Return [X, Y] of the center of cell containing provided text 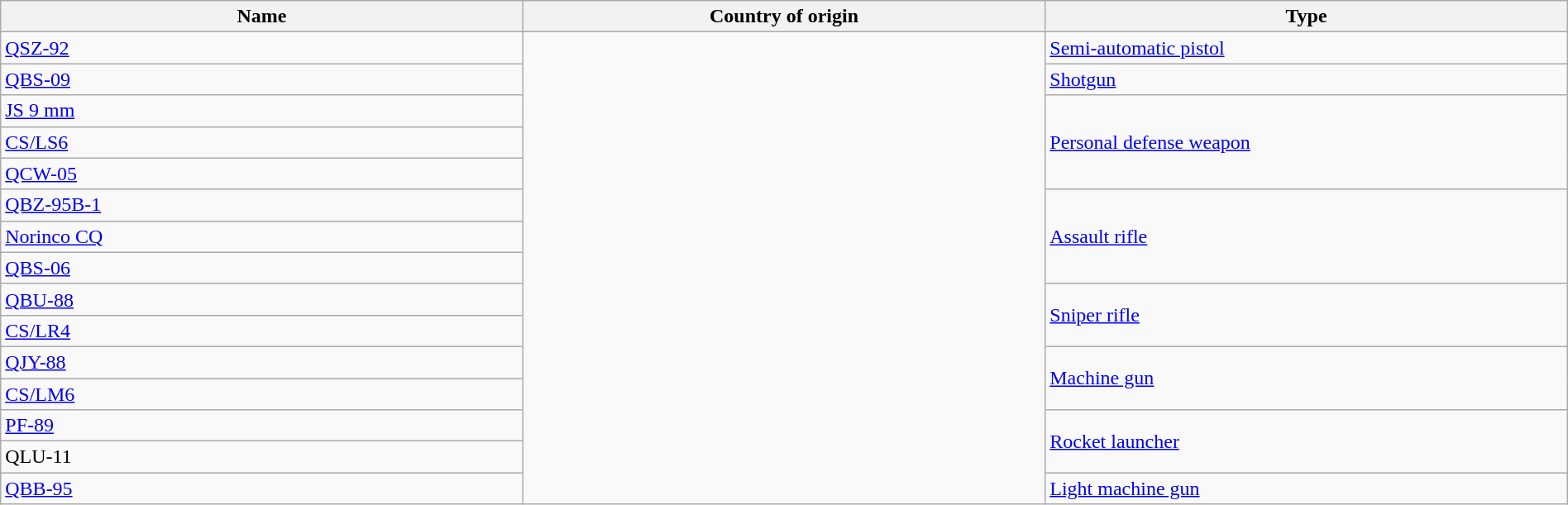
QBB-95 [262, 488]
Semi-automatic pistol [1307, 48]
Light machine gun [1307, 488]
CS/LM6 [262, 394]
QLU-11 [262, 457]
Name [262, 17]
Shotgun [1307, 79]
Rocket launcher [1307, 441]
Assault rifle [1307, 236]
QCW-05 [262, 174]
QSZ-92 [262, 48]
Personal defense weapon [1307, 142]
QBS-09 [262, 79]
CS/LS6 [262, 142]
QBU-88 [262, 299]
CS/LR4 [262, 331]
Type [1307, 17]
Norinco CQ [262, 236]
Sniper rifle [1307, 315]
Machine gun [1307, 378]
JS 9 mm [262, 111]
QBZ-95B-1 [262, 205]
QBS-06 [262, 268]
Country of origin [784, 17]
PF-89 [262, 426]
QJY-88 [262, 362]
